Find where the given text appears and provide that cell's center as [X, Y] coordinate. 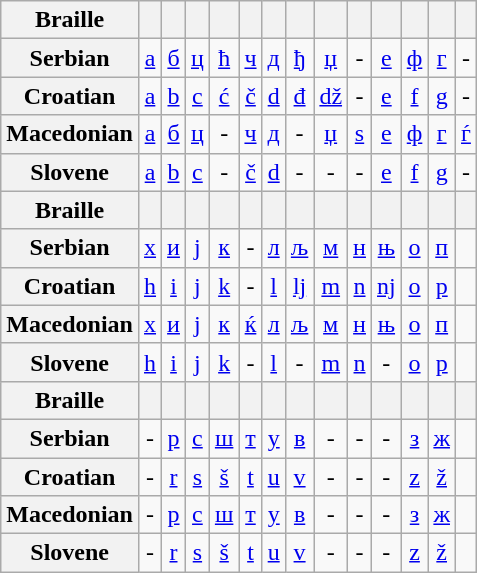
ѕ [360, 134]
ќ [250, 324]
ѓ [466, 134]
nj [386, 286]
lj [300, 286]
dž [331, 96]
ђ [300, 58]
đ [300, 96]
ć [224, 96]
ћ [224, 58]
